Pinpoint the cell where the given text exists, returning its [X, Y] midpoint coordinate. 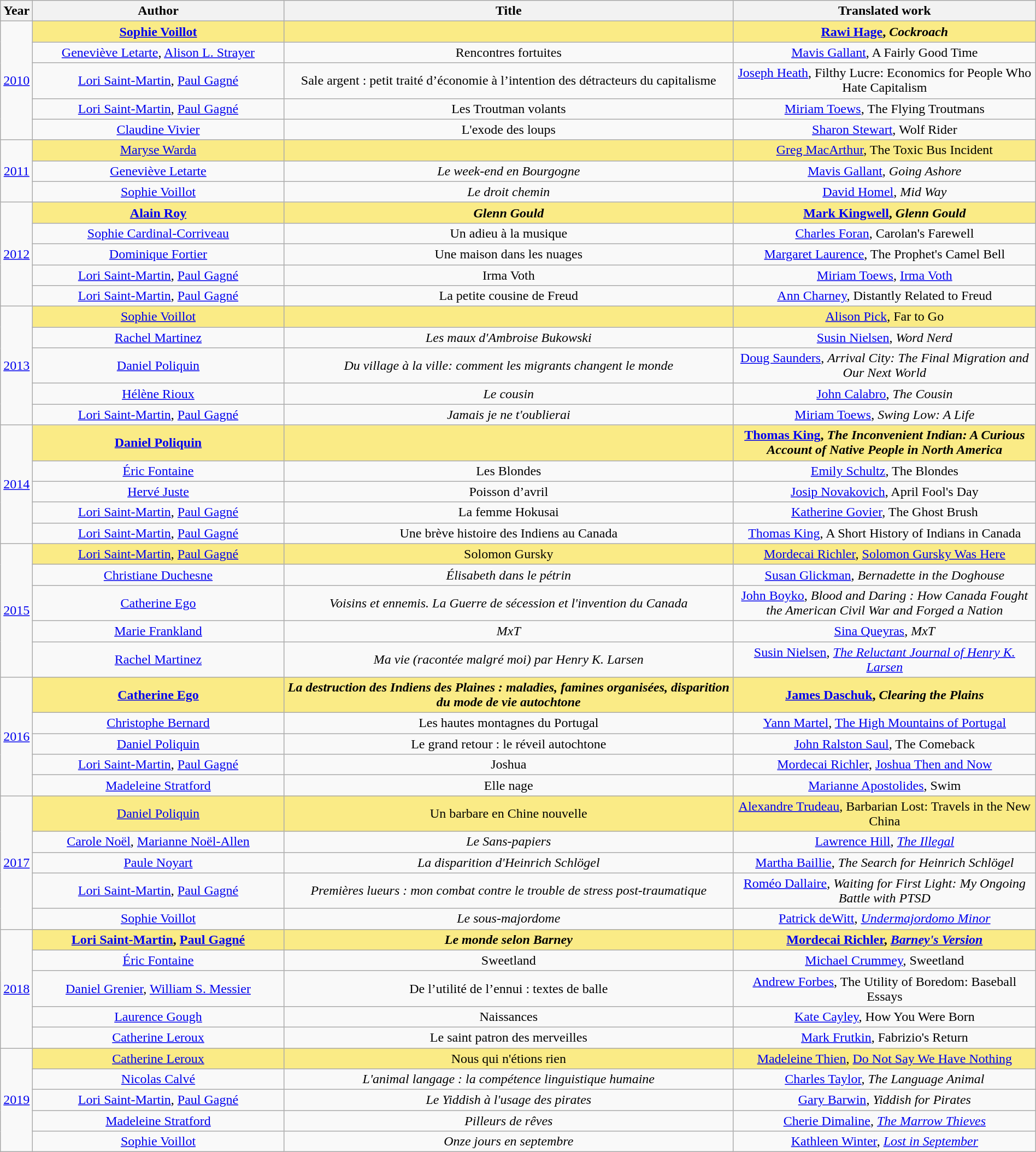
John Boyko, Blood and Daring : How Canada Fought the American Civil War and Forged a Nation [884, 603]
2010 [16, 81]
MxT [508, 631]
Emily Schultz, The Blondes [884, 471]
Le sous-majordome [508, 919]
Glenn Gould [508, 212]
Le droit chemin [508, 192]
Geneviève Letarte, Alison L. Strayer [158, 52]
Thomas King, A Short History of Indians in Canada [884, 533]
2014 [16, 484]
2012 [16, 254]
Susan Glickman, Bernadette in the Doghouse [884, 575]
John Calabro, The Cousin [884, 394]
Cherie Dimaline, The Marrow Thieves [884, 1121]
Marie Frankland [158, 631]
Joseph Heath, Filthy Lucre: Economics for People Who Hate Capitalism [884, 81]
Le week-end en Bourgogne [508, 171]
Patrick deWitt, Undermajordomo Minor [884, 919]
Mavis Gallant, A Fairly Good Time [884, 52]
2013 [16, 366]
Ma vie (racontée malgré moi) par Henry K. Larsen [508, 659]
Irma Voth [508, 275]
Les hautes montagnes du Portugal [508, 723]
Kate Cayley, How You Were Born [884, 1017]
Alain Roy [158, 212]
Christophe Bernard [158, 723]
Miriam Toews, Swing Low: A Life [884, 415]
Geneviève Letarte [158, 171]
Mordecai Richler, Barney's Version [884, 940]
Poisson d’avril [508, 492]
Une maison dans les nuages [508, 254]
Gary Barwin, Yiddish for Pirates [884, 1100]
Du village à la ville: comment les migrants changent le monde [508, 366]
Josip Novakovich, April Fool's Day [884, 492]
Un adieu à la musique [508, 233]
Sale argent : petit traité d’économie à l’intention des détracteurs du capitalisme [508, 81]
2011 [16, 171]
Jamais je ne t'oublierai [508, 415]
Hélène Rioux [158, 394]
2018 [16, 989]
Le Sans-papiers [508, 842]
La destruction des Indiens des Plaines : maladies, famines organisées, disparition du mode de vie autochtone [508, 695]
2017 [16, 862]
Translated work [884, 11]
De l’utilité de l’ennui : textes de balle [508, 989]
La disparition d'Heinrich Schlögel [508, 862]
Mark Kingwell, Glenn Gould [884, 212]
Sweetland [508, 960]
Doug Saunders, Arrival City: The Final Migration and Our Next World [884, 366]
Marianne Apostolides, Swim [884, 785]
Joshua [508, 765]
2019 [16, 1100]
Le Yiddish à l'usage des pirates [508, 1100]
David Homel, Mid Way [884, 192]
Carole Noël, Marianne Noël-Allen [158, 842]
Les maux d'Ambroise Bukowski [508, 338]
Daniel Grenier, William S. Messier [158, 989]
Le monde selon Barney [508, 940]
Alexandre Trudeau, Barbarian Lost: Travels in the New China [884, 814]
Martha Baillie, The Search for Heinrich Schlögel [884, 862]
Andrew Forbes, The Utility of Boredom: Baseball Essays [884, 989]
Laurence Gough [158, 1017]
Une brève histoire des Indiens au Canada [508, 533]
Pilleurs de rêves [508, 1121]
Sina Queyras, MxT [884, 631]
Un barbare en Chine nouvelle [508, 814]
Christiane Duchesne [158, 575]
2016 [16, 736]
Thomas King, The Inconvenient Indian: A Curious Account of Native People in North America [884, 442]
Roméo Dallaire, Waiting for First Light: My Ongoing Battle with PTSD [884, 890]
Maryse Warda [158, 150]
Lawrence Hill, The Illegal [884, 842]
Katherine Govier, The Ghost Brush [884, 512]
2015 [16, 610]
Hervé Juste [158, 492]
Onze jours en septembre [508, 1142]
Ann Charney, Distantly Related to Freud [884, 296]
Le grand retour : le réveil autochtone [508, 744]
Elle nage [508, 785]
Charles Foran, Carolan's Farewell [884, 233]
Rencontres fortuites [508, 52]
Charles Taylor, The Language Animal [884, 1079]
Alison Pick, Far to Go [884, 317]
Miriam Toews, The Flying Troutmans [884, 109]
Michael Crummey, Sweetland [884, 960]
Le cousin [508, 394]
Susin Nielsen, Word Nerd [884, 338]
Solomon Gursky [508, 554]
Les Blondes [508, 471]
James Daschuk, Clearing the Plains [884, 695]
Author [158, 11]
L'animal langage : la compétence linguistique humaine [508, 1079]
Premières lueurs : mon combat contre le trouble de stress post-traumatique [508, 890]
Yann Martel, The High Mountains of Portugal [884, 723]
Year [16, 11]
Mordecai Richler, Joshua Then and Now [884, 765]
L'exode des loups [508, 129]
Title [508, 11]
Élisabeth dans le pétrin [508, 575]
Mavis Gallant, Going Ashore [884, 171]
Sophie Cardinal-Corriveau [158, 233]
Sharon Stewart, Wolf Rider [884, 129]
Madeleine Thien, Do Not Say We Have Nothing [884, 1058]
Margaret Laurence, The Prophet's Camel Bell [884, 254]
Paule Noyart [158, 862]
Nicolas Calvé [158, 1079]
Mordecai Richler, Solomon Gursky Was Here [884, 554]
Rawi Hage, Cockroach [884, 32]
John Ralston Saul, The Comeback [884, 744]
Susin Nielsen, The Reluctant Journal of Henry K. Larsen [884, 659]
Voisins et ennemis. La Guerre de sécession et l'invention du Canada [508, 603]
Naissances [508, 1017]
Mark Frutkin, Fabrizio's Return [884, 1037]
La femme Hokusai [508, 512]
Les Troutman volants [508, 109]
Claudine Vivier [158, 129]
Miriam Toews, Irma Voth [884, 275]
Nous qui n'étions rien [508, 1058]
Le saint patron des merveilles [508, 1037]
Dominique Fortier [158, 254]
La petite cousine de Freud [508, 296]
Greg MacArthur, The Toxic Bus Incident [884, 150]
Kathleen Winter, Lost in September [884, 1142]
